Search for the cell housing the specified text and yield its (x, y) center coordinate. 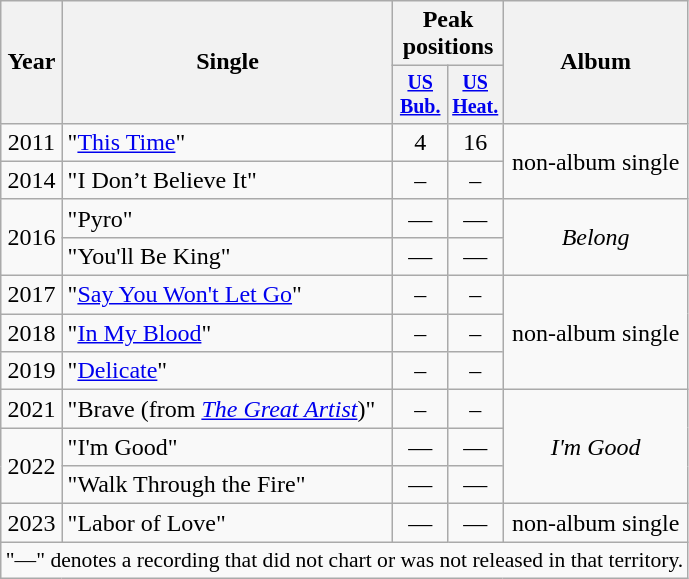
2016 (32, 237)
I'm Good (596, 447)
4 (420, 142)
"Pyro" (228, 218)
"I Don’t Believe It" (228, 180)
"Brave (from The Great Artist)" (228, 409)
"—" denotes a recording that did not chart or was not released in that territory. (345, 560)
16 (475, 142)
"You'll Be King" (228, 256)
2017 (32, 295)
"Labor of Love" (228, 523)
2019 (32, 371)
2021 (32, 409)
Year (32, 62)
Single (228, 62)
2023 (32, 523)
2022 (32, 466)
"Walk Through the Fire" (228, 485)
Peak positions (448, 34)
"Say You Won't Let Go" (228, 295)
"In My Blood" (228, 333)
"I'm Good" (228, 447)
2011 (32, 142)
"Delicate" (228, 371)
"This Time" (228, 142)
2014 (32, 180)
Belong (596, 237)
USHeat. (475, 94)
2018 (32, 333)
USBub. (420, 94)
Album (596, 62)
